Extract the (X, Y) coordinate from the center of the cell holding the provided text.  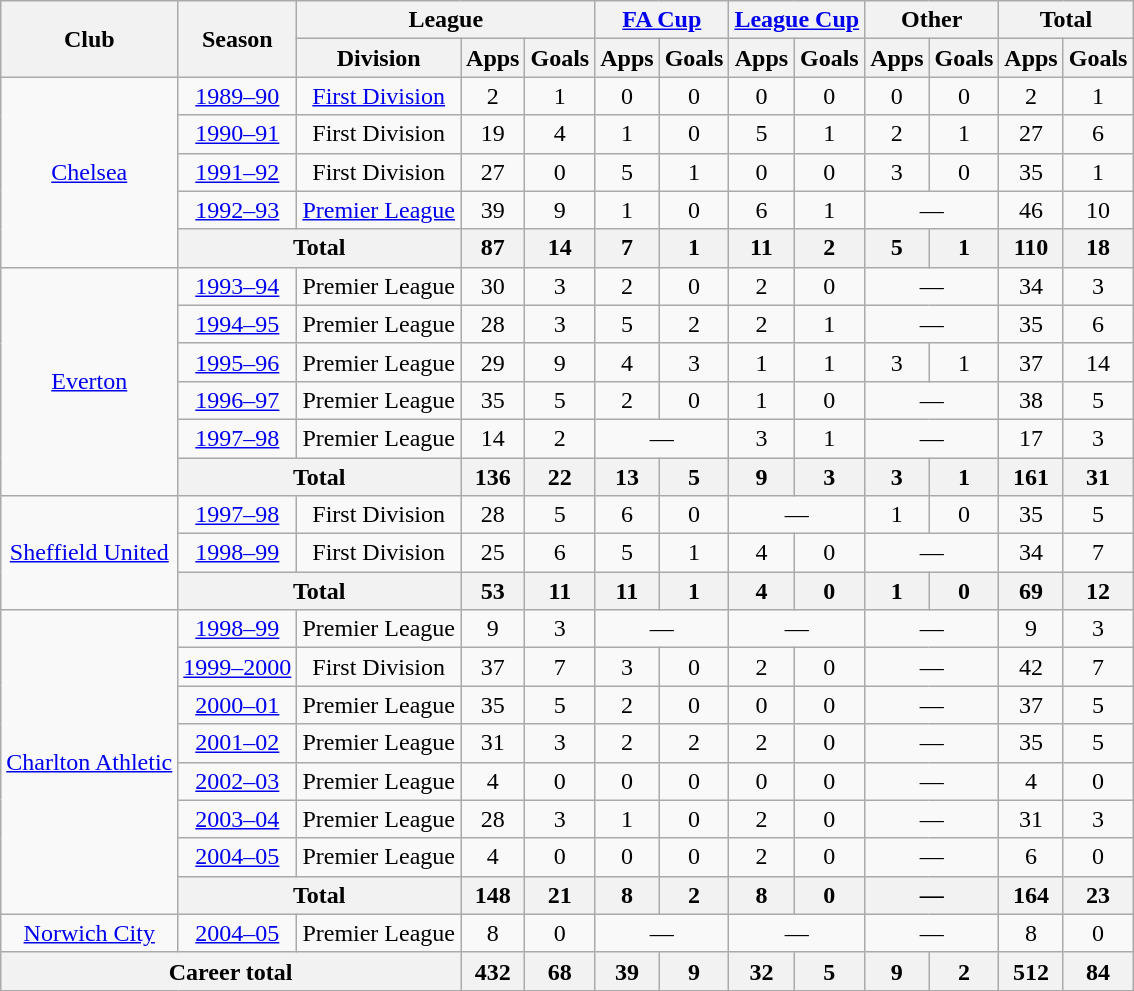
87 (493, 248)
Charlton Athletic (90, 762)
Other (932, 20)
2003–04 (238, 819)
1992–93 (238, 210)
432 (493, 971)
29 (493, 362)
2001–02 (238, 743)
17 (1031, 438)
1994–95 (238, 324)
84 (1098, 971)
1991–92 (238, 172)
Chelsea (90, 172)
Club (90, 39)
League (446, 20)
Sheffield United (90, 553)
2000–01 (238, 705)
Career total (231, 971)
Norwich City (90, 933)
46 (1031, 210)
10 (1098, 210)
1989–90 (238, 96)
Division (379, 58)
53 (493, 591)
148 (493, 895)
2002–03 (238, 781)
22 (560, 477)
1993–94 (238, 286)
25 (493, 553)
13 (627, 477)
12 (1098, 591)
164 (1031, 895)
512 (1031, 971)
Season (238, 39)
161 (1031, 477)
42 (1031, 667)
110 (1031, 248)
68 (560, 971)
30 (493, 286)
18 (1098, 248)
1995–96 (238, 362)
League Cup (797, 20)
1999–2000 (238, 667)
136 (493, 477)
19 (493, 134)
1996–97 (238, 400)
1990–91 (238, 134)
Everton (90, 381)
23 (1098, 895)
38 (1031, 400)
FA Cup (662, 20)
32 (762, 971)
69 (1031, 591)
21 (560, 895)
